Search for the cell housing the specified text and yield its (x, y) center coordinate. 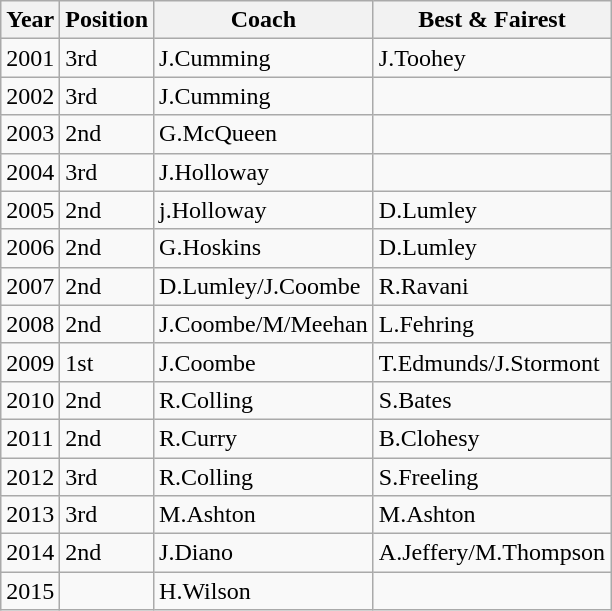
Position (107, 20)
2002 (30, 96)
Coach (264, 20)
2006 (30, 248)
T.Edmunds/J.Stormont (492, 362)
H.Wilson (264, 591)
2004 (30, 172)
J.Diano (264, 553)
B.Clohesy (492, 438)
2011 (30, 438)
Year (30, 20)
J.Toohey (492, 58)
2009 (30, 362)
2014 (30, 553)
2005 (30, 210)
G.Hoskins (264, 248)
R.Ravani (492, 286)
2007 (30, 286)
S.Freeling (492, 477)
L.Fehring (492, 324)
2010 (30, 400)
R.Curry (264, 438)
J.Coombe/M/Meehan (264, 324)
Best & Fairest (492, 20)
2013 (30, 515)
A.Jeffery/M.Thompson (492, 553)
G.McQueen (264, 134)
2001 (30, 58)
S.Bates (492, 400)
1st (107, 362)
2015 (30, 591)
2003 (30, 134)
2012 (30, 477)
J.Holloway (264, 172)
J.Coombe (264, 362)
2008 (30, 324)
j.Holloway (264, 210)
D.Lumley/J.Coombe (264, 286)
